Return (x, y) of the center of cell containing provided text 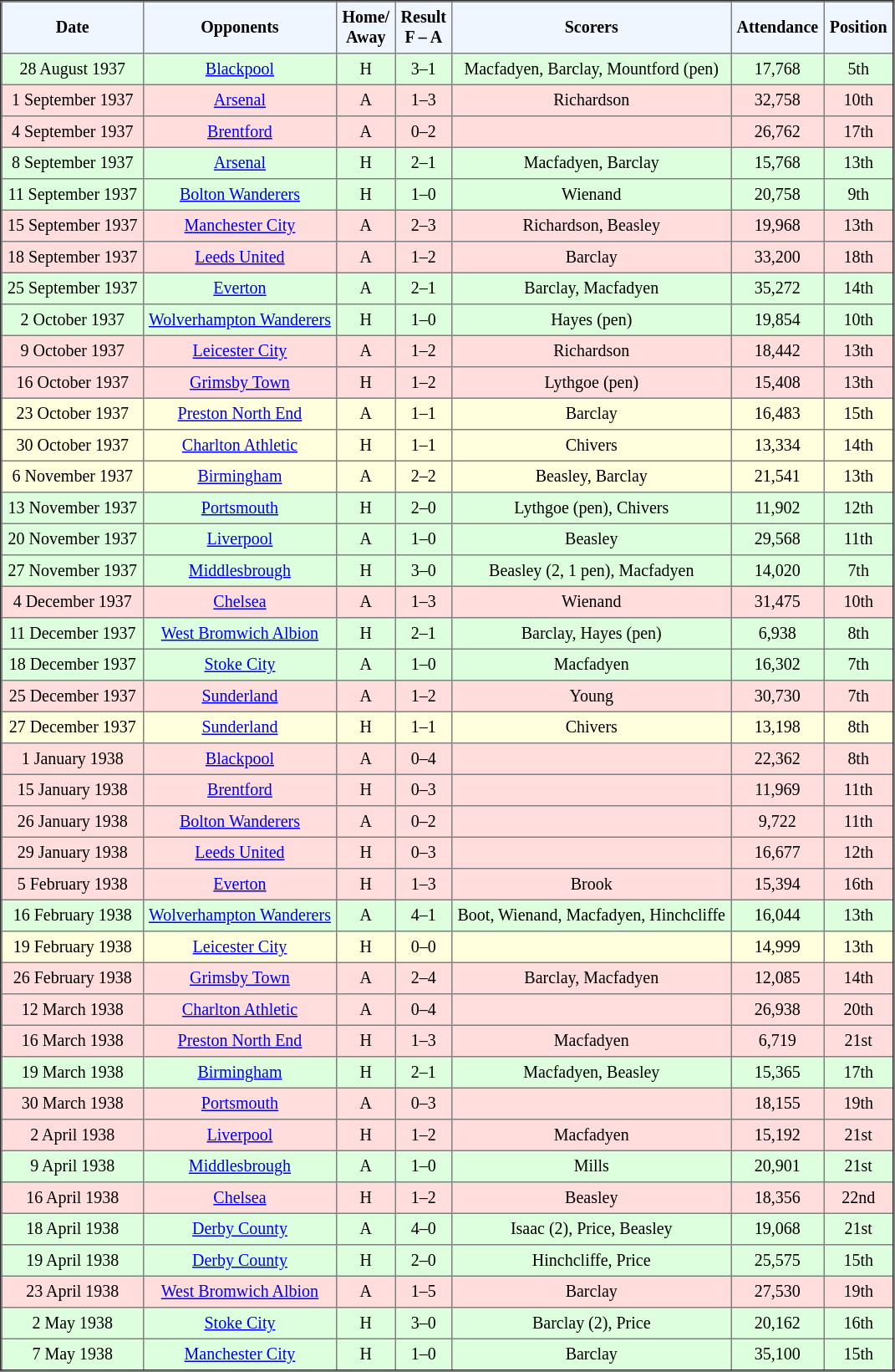
13 November 1937 (73, 508)
Macfadyen, Barclay, Mountford (pen) (592, 69)
18th (859, 258)
Barclay (2), Price (592, 1324)
19,968 (777, 226)
15,408 (777, 383)
Attendance (777, 28)
18,356 (777, 1198)
31,475 (777, 602)
16 February 1938 (73, 916)
5 February 1938 (73, 885)
16,483 (777, 414)
ResultF – A (424, 28)
22nd (859, 1198)
9 April 1938 (73, 1166)
19 February 1938 (73, 947)
1 September 1937 (73, 100)
Mills (592, 1166)
3–1 (424, 69)
6,719 (777, 1041)
Date (73, 28)
16 March 1938 (73, 1041)
32,758 (777, 100)
27 November 1937 (73, 571)
35,272 (777, 288)
15,394 (777, 885)
28 August 1937 (73, 69)
18 April 1938 (73, 1229)
2–4 (424, 978)
26 February 1938 (73, 978)
23 October 1937 (73, 414)
25 December 1937 (73, 696)
Hinchcliffe, Price (592, 1261)
16 April 1938 (73, 1198)
15,365 (777, 1073)
22,362 (777, 759)
Macfadyen, Beasley (592, 1073)
18,442 (777, 351)
16,677 (777, 853)
18,155 (777, 1104)
20,901 (777, 1166)
27 December 1937 (73, 727)
16,302 (777, 665)
20,758 (777, 195)
2 October 1937 (73, 320)
20,162 (777, 1324)
35,100 (777, 1354)
19 April 1938 (73, 1261)
Beasley, Barclay (592, 477)
1 January 1938 (73, 759)
30 March 1938 (73, 1104)
19,854 (777, 320)
Scorers (592, 28)
15 January 1938 (73, 790)
19,068 (777, 1229)
2 May 1938 (73, 1324)
9,722 (777, 822)
7 May 1938 (73, 1354)
4 September 1937 (73, 132)
16,044 (777, 916)
26,938 (777, 1010)
14,999 (777, 947)
11 December 1937 (73, 634)
13,198 (777, 727)
1–5 (424, 1292)
18 September 1937 (73, 258)
11,902 (777, 508)
Hayes (pen) (592, 320)
11 September 1937 (73, 195)
9 October 1937 (73, 351)
25,575 (777, 1261)
9th (859, 195)
Lythgoe (pen) (592, 383)
15,768 (777, 163)
25 September 1937 (73, 288)
11,969 (777, 790)
6 November 1937 (73, 477)
15,192 (777, 1135)
4 December 1937 (73, 602)
26 January 1938 (73, 822)
4–1 (424, 916)
Opponents (239, 28)
Beasley (2, 1 pen), Macfadyen (592, 571)
Position (859, 28)
26,762 (777, 132)
13,334 (777, 446)
0–0 (424, 947)
2 April 1938 (73, 1135)
Isaac (2), Price, Beasley (592, 1229)
16 October 1937 (73, 383)
Boot, Wienand, Macfadyen, Hinchcliffe (592, 916)
30,730 (777, 696)
8 September 1937 (73, 163)
12,085 (777, 978)
Home/Away (366, 28)
Barclay, Hayes (pen) (592, 634)
2–2 (424, 477)
2–3 (424, 226)
Brook (592, 885)
33,200 (777, 258)
14,020 (777, 571)
29 January 1938 (73, 853)
Lythgoe (pen), Chivers (592, 508)
5th (859, 69)
12 March 1938 (73, 1010)
20th (859, 1010)
4–0 (424, 1229)
30 October 1937 (73, 446)
29,568 (777, 539)
21,541 (777, 477)
6,938 (777, 634)
18 December 1937 (73, 665)
Macfadyen, Barclay (592, 163)
23 April 1938 (73, 1292)
20 November 1937 (73, 539)
27,530 (777, 1292)
19 March 1938 (73, 1073)
Richardson, Beasley (592, 226)
15 September 1937 (73, 226)
17,768 (777, 69)
Young (592, 696)
